Search for the cell housing the specified text and yield its [X, Y] center coordinate. 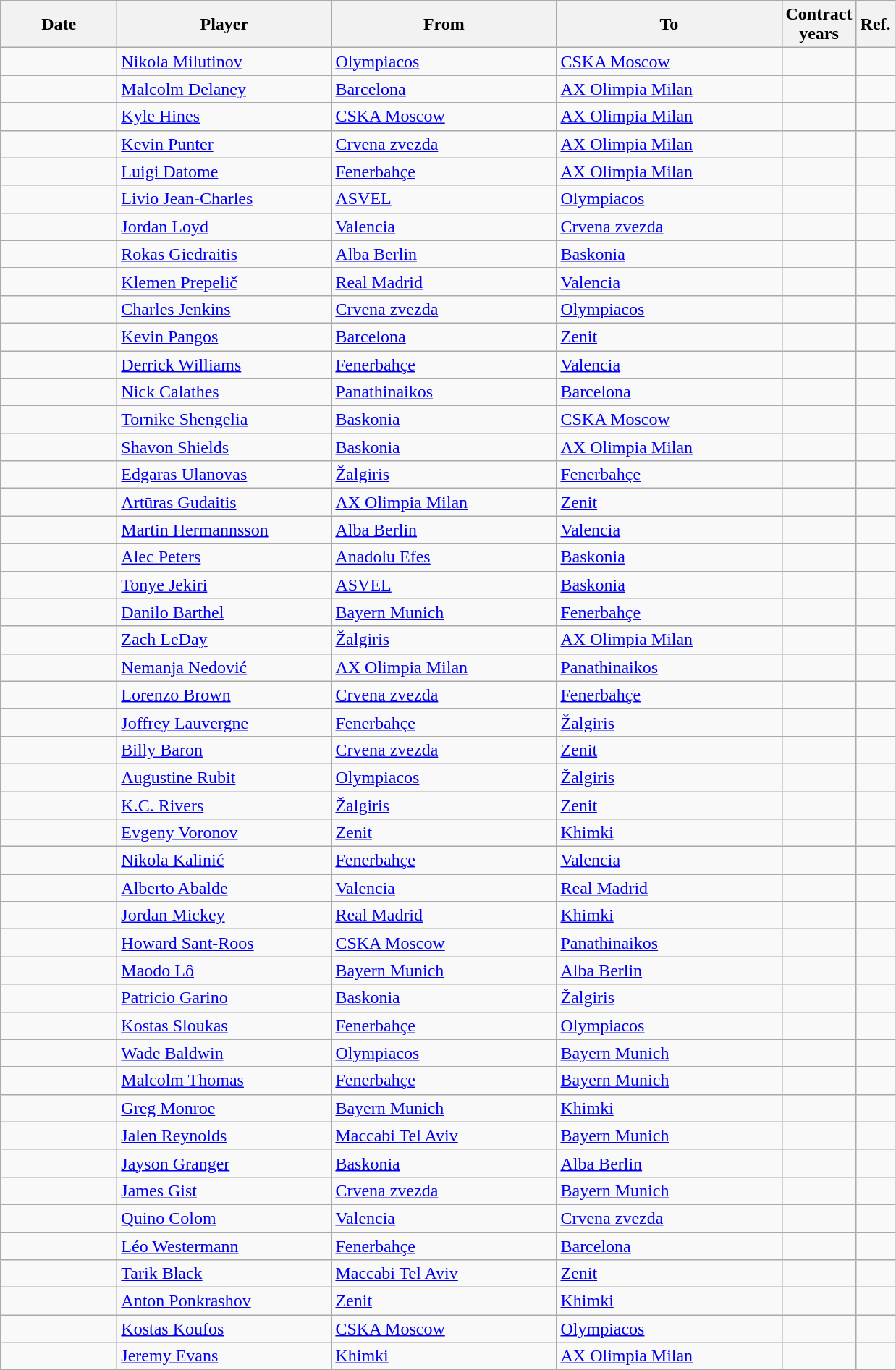
Nikola Milutinov [224, 62]
Jalen Reynolds [224, 1136]
Malcolm Thomas [224, 1081]
Artūras Gudaitis [224, 502]
Tornike Shengelia [224, 420]
Anton Ponkrashov [224, 1301]
Klemen Prepelič [224, 282]
Livio Jean-Charles [224, 199]
Jeremy Evans [224, 1356]
Rokas Giedraitis [224, 254]
Martin Hermannsson [224, 530]
K.C. Rivers [224, 805]
Zach LeDay [224, 640]
Nick Calathes [224, 392]
Kyle Hines [224, 117]
Patricio Garino [224, 998]
Jayson Granger [224, 1163]
Nikola Kalinić [224, 861]
Billy Baron [224, 750]
Player [224, 25]
Malcolm Delaney [224, 89]
Kostas Koufos [224, 1329]
Derrick Williams [224, 364]
Danilo Barthel [224, 612]
Evgeny Voronov [224, 833]
Jordan Mickey [224, 916]
Quino Colom [224, 1218]
Tonye Jekiri [224, 585]
Jordan Loyd [224, 227]
Kostas Sloukas [224, 1026]
Joffrey Lauvergne [224, 722]
Alec Peters [224, 557]
Augustine Rubit [224, 777]
Howard Sant-Roos [224, 943]
Kevin Pangos [224, 337]
Lorenzo Brown [224, 695]
Edgaras Ulanovas [224, 475]
Contractyears [819, 25]
Tarik Black [224, 1274]
Date [59, 25]
Léo Westermann [224, 1246]
Alberto Abalde [224, 888]
Greg Monroe [224, 1108]
Ref. [876, 25]
Nemanja Nedović [224, 667]
Anadolu Efes [444, 557]
Wade Baldwin [224, 1053]
Maodo Lô [224, 971]
Kevin Punter [224, 144]
Shavon Shields [224, 447]
Luigi Datome [224, 172]
To [669, 25]
Charles Jenkins [224, 309]
From [444, 25]
James Gist [224, 1191]
